From the cell containing the given text, extract its center point as [x, y] coordinate. 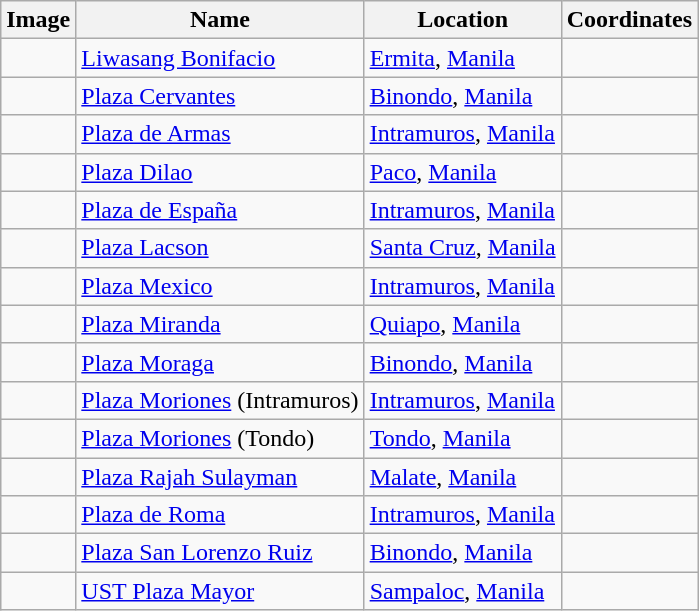
Liwasang Bonifacio [220, 58]
Quiapo, Manila [462, 324]
Paco, Manila [462, 172]
Malate, Manila [462, 477]
Plaza Mexico [220, 286]
Location [462, 20]
Plaza Miranda [220, 324]
Ermita, Manila [462, 58]
Plaza Moraga [220, 362]
Plaza Moriones (Intramuros) [220, 400]
Plaza Moriones (Tondo) [220, 438]
Plaza de España [220, 210]
Coordinates [629, 20]
UST Plaza Mayor [220, 591]
Plaza Rajah Sulayman [220, 477]
Sampaloc, Manila [462, 591]
Plaza de Roma [220, 515]
Plaza Cervantes [220, 96]
Plaza Lacson [220, 248]
Santa Cruz, Manila [462, 248]
Name [220, 20]
Plaza Dilao [220, 172]
Plaza de Armas [220, 134]
Tondo, Manila [462, 438]
Image [38, 20]
Plaza San Lorenzo Ruiz [220, 553]
